Locate the cell with the specified text and output its [x, y] center coordinate. 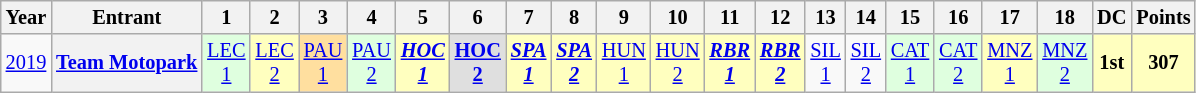
Year [26, 17]
DC [1112, 17]
17 [1010, 17]
HUN1 [624, 63]
SIL2 [866, 63]
10 [678, 17]
Entrant [126, 17]
SPA1 [529, 63]
Points [1163, 17]
307 [1163, 63]
3 [324, 17]
16 [958, 17]
MNZ2 [1064, 63]
RBR1 [730, 63]
1st [1112, 63]
15 [910, 17]
5 [423, 17]
14 [866, 17]
8 [574, 17]
PAU2 [372, 63]
1 [226, 17]
LEC2 [274, 63]
HOC2 [478, 63]
MNZ1 [1010, 63]
4 [372, 17]
RBR2 [780, 63]
CAT1 [910, 63]
13 [825, 17]
Team Motopark [126, 63]
SPA2 [574, 63]
11 [730, 17]
SIL1 [825, 63]
2 [274, 17]
HOC1 [423, 63]
HUN2 [678, 63]
7 [529, 17]
18 [1064, 17]
2019 [26, 63]
12 [780, 17]
CAT2 [958, 63]
LEC1 [226, 63]
6 [478, 17]
9 [624, 17]
PAU1 [324, 63]
